Pinpoint the cell where the given text exists, returning its [X, Y] midpoint coordinate. 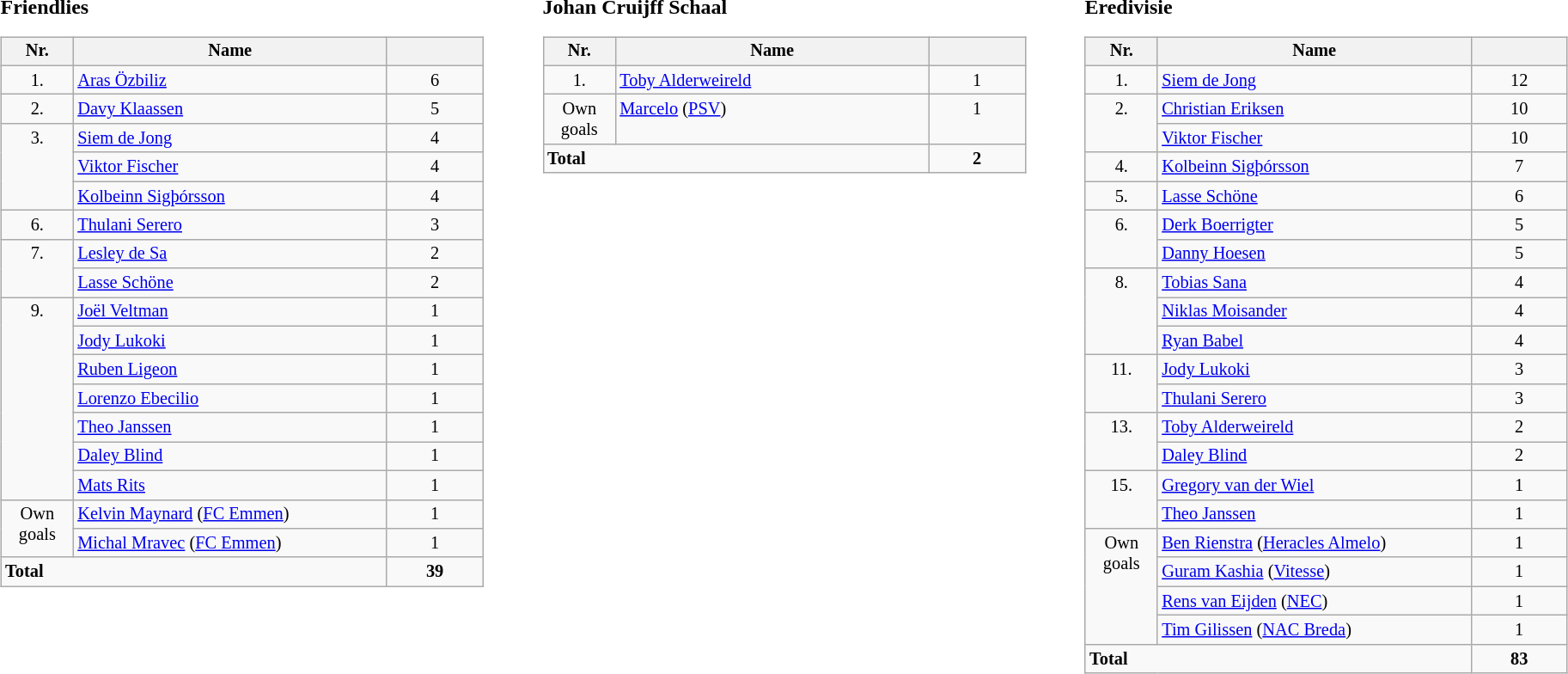
Joël Veltman [230, 312]
5. [1121, 196]
Niklas Moisander [1315, 312]
Gregory van der Wiel [1315, 485]
Rens van Eijden (NEC) [1315, 601]
Aras Özbiliz [230, 80]
Tim Gilissen (NAC Breda) [1315, 630]
Lorenzo Ebecilio [230, 399]
Danny Hoesen [1315, 254]
3. [37, 167]
4. [1121, 167]
7. [37, 268]
13. [1121, 442]
12 [1519, 80]
Mats Rits [230, 485]
Tobias Sana [1315, 283]
Guram Kashia (Vitesse) [1315, 572]
Ruben Ligeon [230, 370]
Ben Rienstra (Heracles Almelo) [1315, 543]
15. [1121, 499]
7 [1519, 167]
9. [37, 399]
Michal Mravec (FC Emmen) [230, 543]
Ryan Babel [1315, 340]
Lesley de Sa [230, 254]
39 [435, 572]
83 [1519, 659]
Marcelo (PSV) [772, 119]
Kelvin Maynard (FC Emmen) [230, 514]
11. [1121, 383]
Derk Boerrigter [1315, 225]
8. [1121, 311]
Davy Klaassen [230, 109]
Christian Eriksen [1315, 109]
